Capture the cell that displays the provided text and extract its [X, Y] central coordinate. 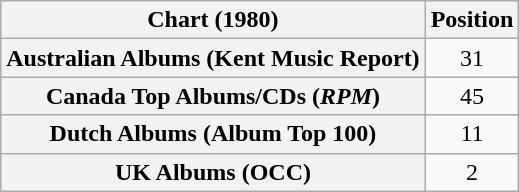
Canada Top Albums/CDs (RPM) [213, 96]
Position [472, 20]
Australian Albums (Kent Music Report) [213, 58]
45 [472, 96]
UK Albums (OCC) [213, 172]
31 [472, 58]
Dutch Albums (Album Top 100) [213, 134]
2 [472, 172]
11 [472, 134]
Chart (1980) [213, 20]
